Locate the cell with the specified text and output its (X, Y) center coordinate. 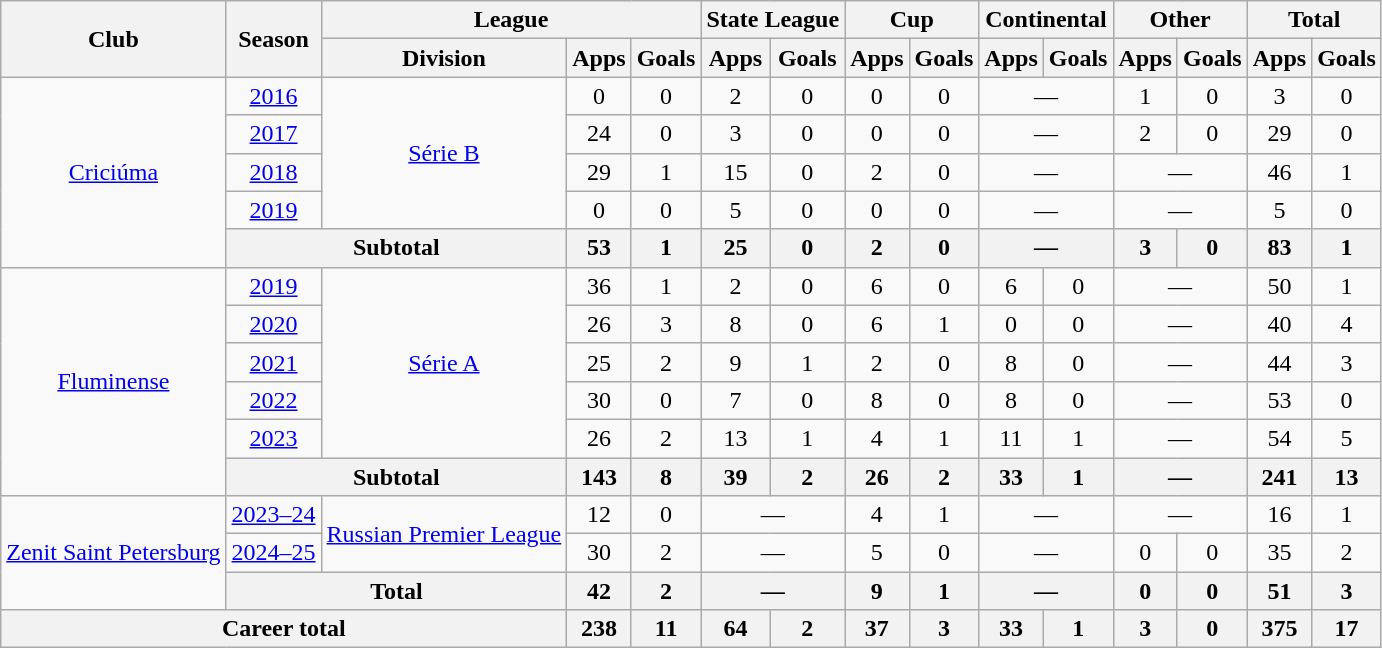
15 (736, 172)
Cup (912, 20)
37 (877, 629)
143 (599, 477)
238 (599, 629)
2022 (274, 400)
Russian Premier League (444, 534)
24 (599, 134)
51 (1279, 591)
46 (1279, 172)
39 (736, 477)
Division (444, 58)
State League (773, 20)
36 (599, 286)
7 (736, 400)
Club (114, 39)
Criciúma (114, 172)
2018 (274, 172)
2023–24 (274, 515)
17 (1347, 629)
40 (1279, 324)
2023 (274, 438)
83 (1279, 248)
Other (1180, 20)
375 (1279, 629)
2021 (274, 362)
50 (1279, 286)
35 (1279, 553)
54 (1279, 438)
2024–25 (274, 553)
2020 (274, 324)
16 (1279, 515)
Career total (284, 629)
Série A (444, 362)
64 (736, 629)
Continental (1046, 20)
42 (599, 591)
241 (1279, 477)
12 (599, 515)
League (511, 20)
2016 (274, 96)
Série B (444, 153)
2017 (274, 134)
Season (274, 39)
44 (1279, 362)
Fluminense (114, 381)
Zenit Saint Petersburg (114, 553)
